Scan for the cell matching the given text and deliver its (x, y) coordinate at center. 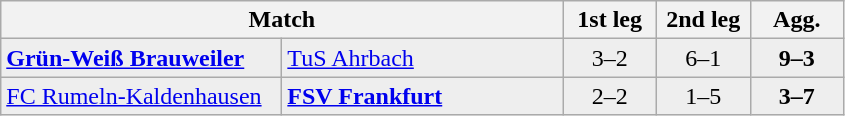
9–3 (797, 58)
1–5 (703, 96)
2–2 (610, 96)
Grün-Weiß Brauweiler (142, 58)
FC Rumeln-Kaldenhausen (142, 96)
TuS Ahrbach (422, 58)
2nd leg (703, 20)
1st leg (610, 20)
3–7 (797, 96)
Match (282, 20)
3–2 (610, 58)
Agg. (797, 20)
6–1 (703, 58)
FSV Frankfurt (422, 96)
